Pinpoint the cell where the given text exists, returning its (x, y) midpoint coordinate. 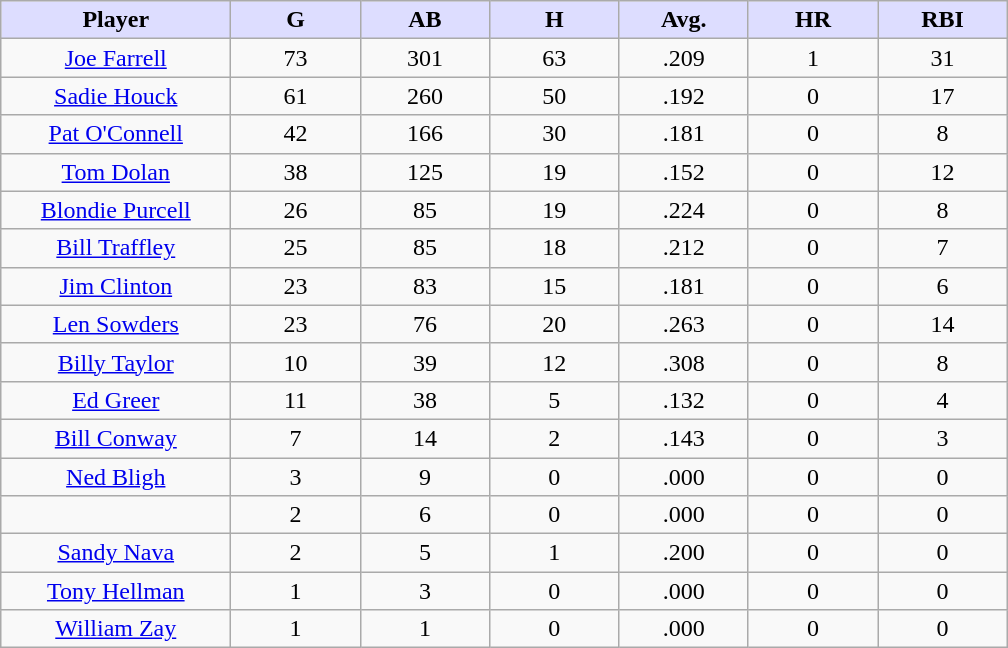
Billy Taylor (116, 362)
Tom Dolan (116, 172)
18 (554, 248)
.209 (684, 58)
Len Sowders (116, 324)
11 (296, 400)
AB (424, 20)
William Zay (116, 629)
RBI (942, 20)
Ed Greer (116, 400)
.192 (684, 96)
42 (296, 134)
.132 (684, 400)
.224 (684, 210)
61 (296, 96)
Tony Hellman (116, 591)
31 (942, 58)
83 (424, 286)
73 (296, 58)
20 (554, 324)
63 (554, 58)
H (554, 20)
9 (424, 477)
.212 (684, 248)
G (296, 20)
17 (942, 96)
Ned Bligh (116, 477)
.308 (684, 362)
.152 (684, 172)
125 (424, 172)
.263 (684, 324)
Player (116, 20)
HR (812, 20)
Joe Farrell (116, 58)
50 (554, 96)
30 (554, 134)
25 (296, 248)
Sandy Nava (116, 553)
Bill Traffley (116, 248)
Bill Conway (116, 438)
Avg. (684, 20)
260 (424, 96)
76 (424, 324)
Sadie Houck (116, 96)
Jim Clinton (116, 286)
26 (296, 210)
39 (424, 362)
.200 (684, 553)
Blondie Purcell (116, 210)
166 (424, 134)
15 (554, 286)
4 (942, 400)
301 (424, 58)
Pat O'Connell (116, 134)
10 (296, 362)
.143 (684, 438)
